Return (X, Y) of the center of cell containing provided text 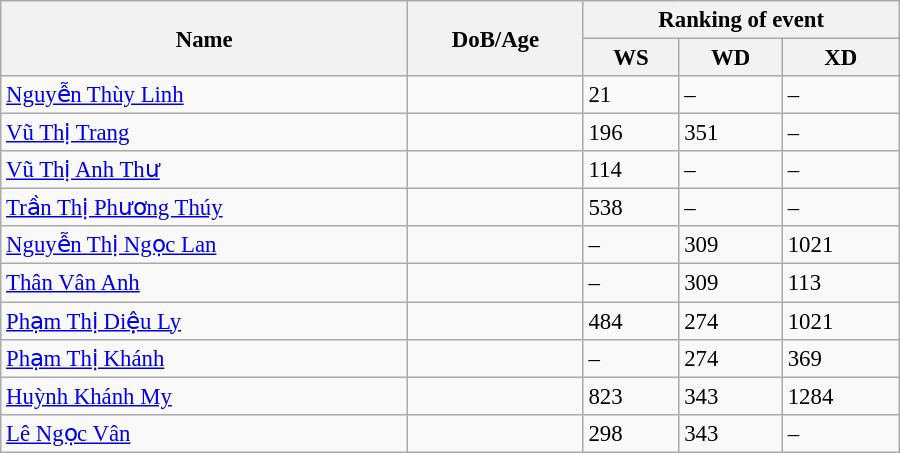
WS (631, 58)
Ranking of event (741, 20)
Nguyễn Thùy Linh (204, 95)
Nguyễn Thị Ngọc Lan (204, 245)
Phạm Thị Diệu Ly (204, 321)
823 (631, 396)
196 (631, 133)
113 (840, 283)
351 (731, 133)
538 (631, 208)
Thân Vân Anh (204, 283)
Lê Ngọc Vân (204, 433)
369 (840, 358)
484 (631, 321)
298 (631, 433)
DoB/Age (496, 38)
Huỳnh Khánh My (204, 396)
Name (204, 38)
XD (840, 58)
114 (631, 170)
1284 (840, 396)
Phạm Thị Khánh (204, 358)
Vũ Thị Anh Thư (204, 170)
21 (631, 95)
Vũ Thị Trang (204, 133)
Trần Thị Phương Thúy (204, 208)
WD (731, 58)
